From the cell containing the given text, extract its center point as (X, Y) coordinate. 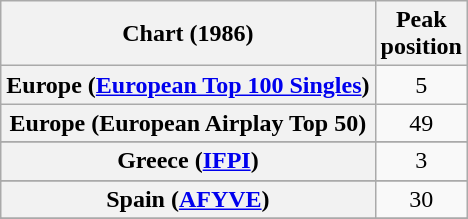
49 (421, 123)
Peakposition (421, 34)
3 (421, 161)
5 (421, 85)
Europe (European Airplay Top 50) (188, 123)
30 (421, 199)
Greece (IFPI) (188, 161)
Chart (1986) (188, 34)
Spain (AFYVE) (188, 199)
Europe (European Top 100 Singles) (188, 85)
